Scan for the cell matching the given text and deliver its [X, Y] coordinate at center. 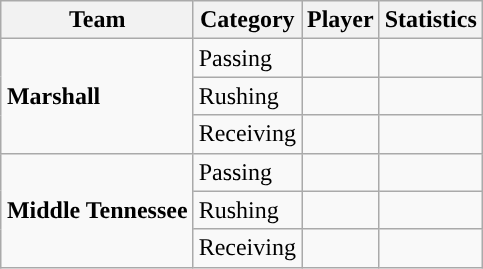
Player [341, 20]
Team [97, 20]
Category [247, 20]
Marshall [97, 96]
Statistics [430, 20]
Middle Tennessee [97, 210]
